Detect which cell encompasses the target text, then output its [X, Y] center coordinate. 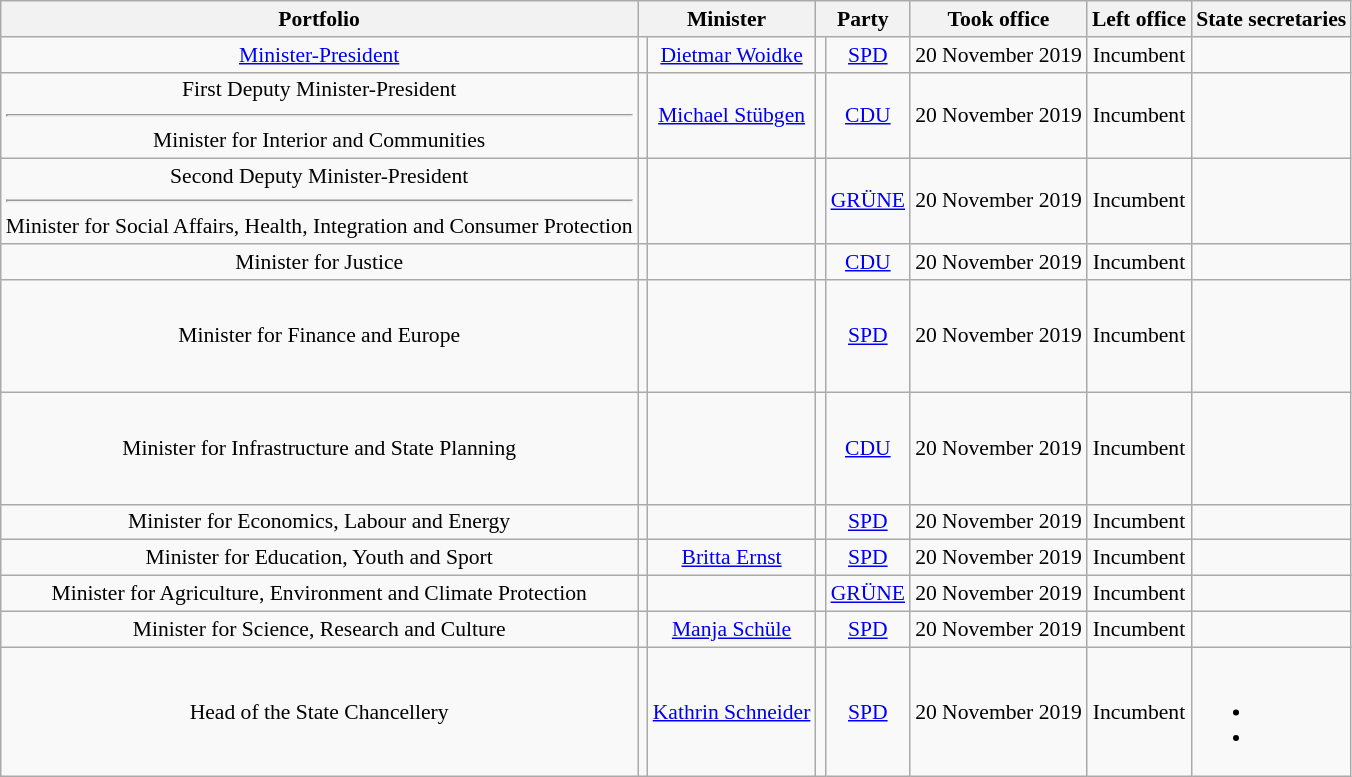
Minister for Agriculture, Environment and Climate Protection [320, 594]
Portfolio [320, 19]
Dietmar Woidke [732, 55]
Minister for Justice [320, 262]
Minister [727, 19]
State secretaries [1271, 19]
Minister for Science, Research and Culture [320, 629]
Took office [998, 19]
Party [862, 19]
Minister-President [320, 55]
Second Deputy Minister-PresidentMinister for Social Affairs, Health, Integration and Consumer Protection [320, 201]
Minister for Finance and Europe [320, 335]
Head of the State Chancellery [320, 712]
Minister for Economics, Labour and Energy [320, 522]
Manja Schüle [732, 629]
Kathrin Schneider [732, 712]
Minister for Infrastructure and State Planning [320, 448]
Britta Ernst [732, 558]
First Deputy Minister-PresidentMinister for Interior and Communities [320, 115]
Michael Stübgen [732, 115]
Left office [1139, 19]
Minister for Education, Youth and Sport [320, 558]
